Extract the (X, Y) coordinate from the center of the cell holding the provided text.  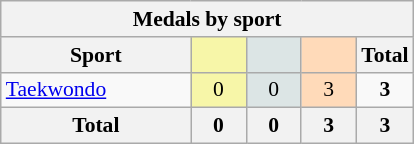
Taekwondo (96, 90)
Sport (96, 55)
Medals by sport (208, 19)
